Search for the cell housing the specified text and yield its [x, y] center coordinate. 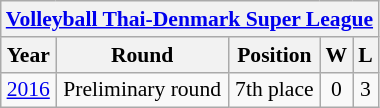
0 [336, 90]
Preliminary round [142, 90]
3 [366, 90]
Round [142, 55]
7th place [274, 90]
2016 [28, 90]
Position [274, 55]
L [366, 55]
Volleyball Thai-Denmark Super League [190, 19]
Year [28, 55]
W [336, 55]
